Extract the (X, Y) coordinate from the center of the cell holding the provided text.  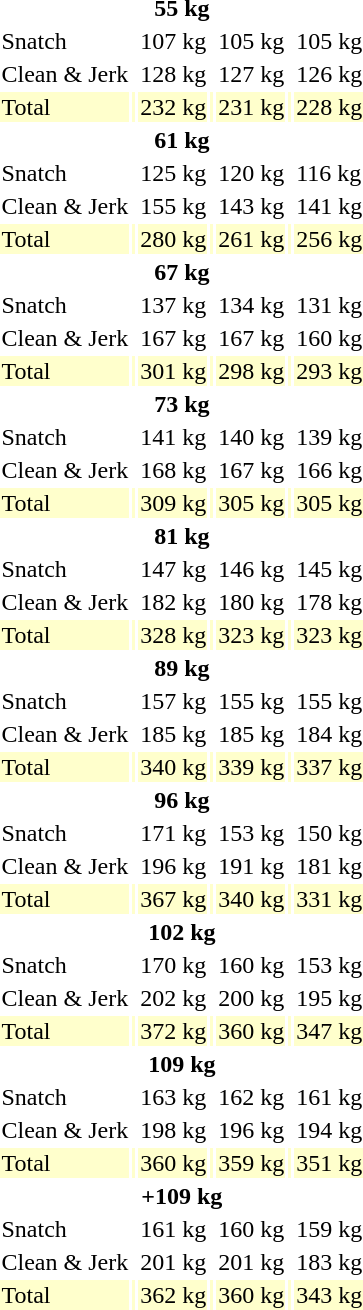
309 kg (174, 503)
180 kg (252, 602)
127 kg (252, 74)
161 kg (174, 1229)
372 kg (174, 1031)
125 kg (174, 173)
367 kg (174, 899)
191 kg (252, 866)
140 kg (252, 437)
153 kg (252, 833)
141 kg (174, 437)
362 kg (174, 1295)
301 kg (174, 371)
168 kg (174, 470)
157 kg (174, 701)
198 kg (174, 1130)
323 kg (252, 635)
107 kg (174, 41)
182 kg (174, 602)
105 kg (252, 41)
162 kg (252, 1097)
328 kg (174, 635)
231 kg (252, 107)
163 kg (174, 1097)
298 kg (252, 371)
261 kg (252, 239)
147 kg (174, 569)
128 kg (174, 74)
359 kg (252, 1163)
143 kg (252, 206)
200 kg (252, 998)
280 kg (174, 239)
134 kg (252, 305)
305 kg (252, 503)
202 kg (174, 998)
137 kg (174, 305)
146 kg (252, 569)
339 kg (252, 767)
171 kg (174, 833)
170 kg (174, 965)
232 kg (174, 107)
120 kg (252, 173)
